Pinpoint the cell where the given text exists, returning its (X, Y) midpoint coordinate. 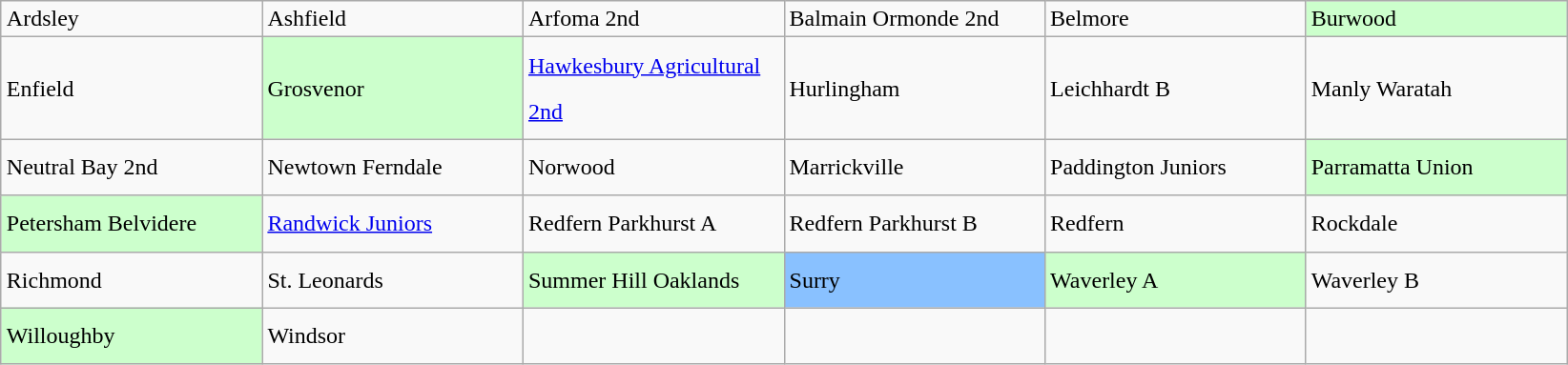
Burwood (1436, 19)
Arfoma 2nd (653, 19)
Paddington Juniors (1176, 168)
Norwood (653, 168)
Enfield (132, 88)
Windsor (393, 335)
Redfern Parkhurst B (915, 223)
Grosvenor (393, 88)
Richmond (132, 280)
Leichhardt B (1176, 88)
Newtown Ferndale (393, 168)
Ashfield (393, 19)
Neutral Bay 2nd (132, 168)
Waverley A (1176, 280)
Surry (915, 280)
Rockdale (1436, 223)
Parramatta Union (1436, 168)
Redfern Parkhurst A (653, 223)
Hurlingham (915, 88)
Waverley B (1436, 280)
Ardsley (132, 19)
Balmain Ormonde 2nd (915, 19)
Willoughby (132, 335)
Randwick Juniors (393, 223)
Redfern (1176, 223)
Hawkesbury Agricultural 2nd (653, 88)
St. Leonards (393, 280)
Summer Hill Oaklands (653, 280)
Manly Waratah (1436, 88)
Petersham Belvidere (132, 223)
Marrickville (915, 168)
Belmore (1176, 19)
